Capture the cell that displays the provided text and extract its (X, Y) central coordinate. 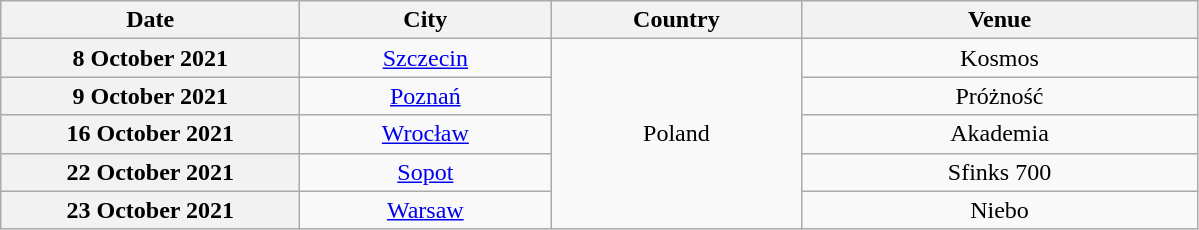
22 October 2021 (150, 172)
Poland (676, 134)
Próżność (1000, 96)
16 October 2021 (150, 134)
Poznań (426, 96)
Venue (1000, 20)
Akademia (1000, 134)
8 October 2021 (150, 58)
Szczecin (426, 58)
Warsaw (426, 210)
Niebo (1000, 210)
23 October 2021 (150, 210)
Sfinks 700 (1000, 172)
City (426, 20)
9 October 2021 (150, 96)
Country (676, 20)
Sopot (426, 172)
Date (150, 20)
Kosmos (1000, 58)
Wrocław (426, 134)
